Find where the given text appears and provide that cell's center as [X, Y] coordinate. 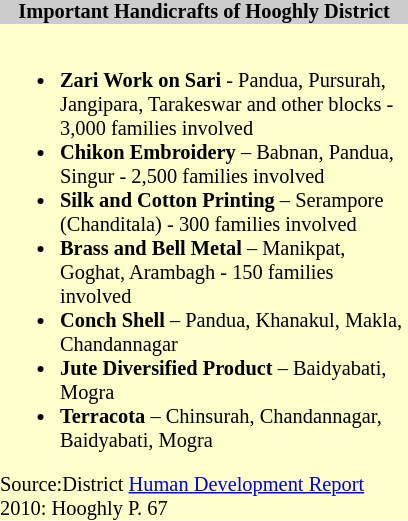
Important Handicrafts of Hooghly District [204, 12]
